Identify which cell holds the provided text, then report its [x, y] central coordinate. 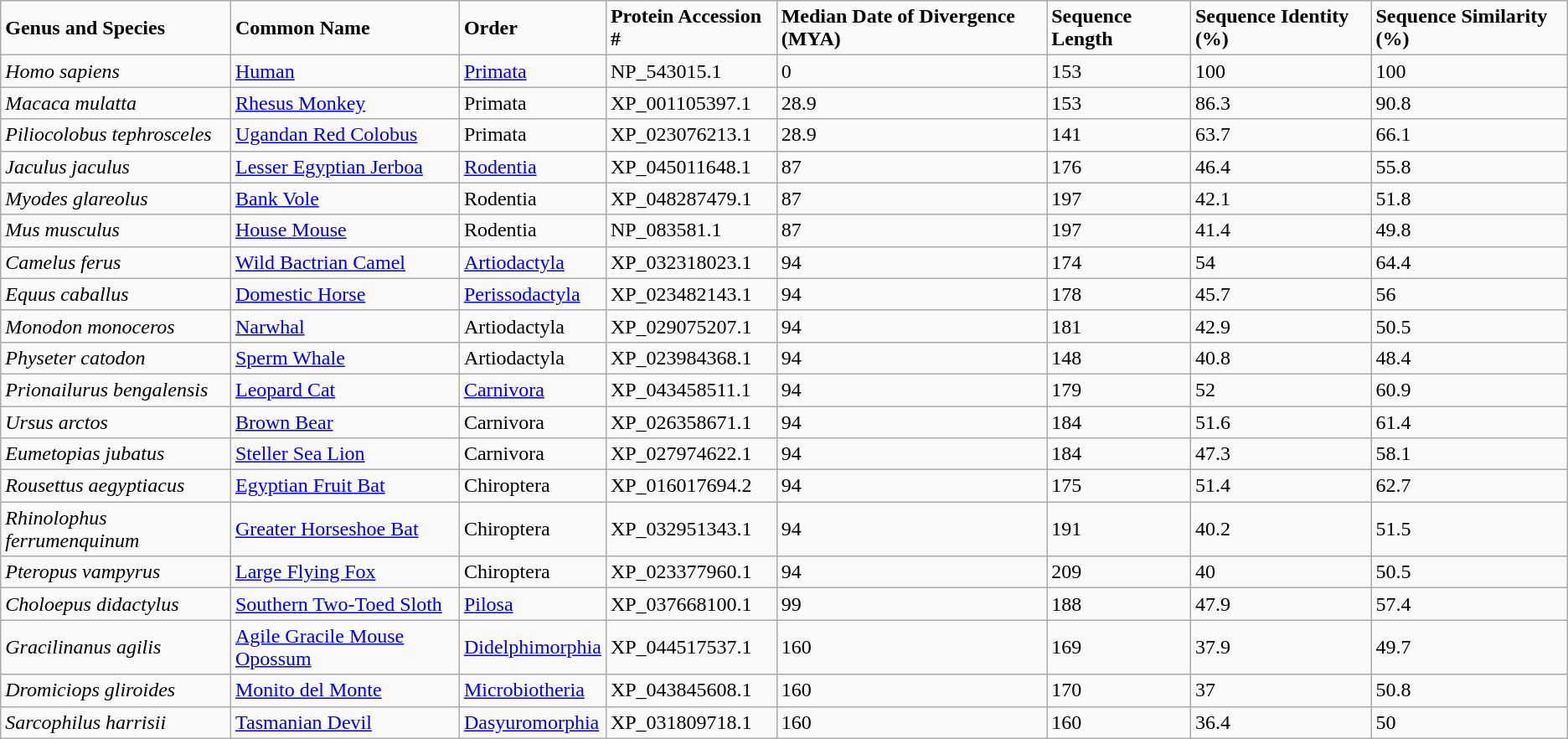
90.8 [1469, 103]
XP_037668100.1 [691, 604]
Sequence Length [1119, 28]
52 [1281, 390]
Domestic Horse [345, 294]
Pteropus vampyrus [116, 572]
141 [1119, 135]
63.7 [1281, 135]
Wild Bactrian Camel [345, 262]
40.2 [1281, 530]
Gracilinanus agilis [116, 647]
48.4 [1469, 358]
Lesser Egyptian Jerboa [345, 167]
XP_023377960.1 [691, 572]
51.5 [1469, 530]
Median Date of Divergence (MYA) [911, 28]
XP_027974622.1 [691, 454]
191 [1119, 530]
62.7 [1469, 486]
148 [1119, 358]
174 [1119, 262]
61.4 [1469, 421]
Monodon monoceros [116, 326]
170 [1119, 690]
45.7 [1281, 294]
Brown Bear [345, 421]
XP_048287479.1 [691, 199]
Jaculus jaculus [116, 167]
Order [533, 28]
Rousettus aegyptiacus [116, 486]
50 [1469, 722]
Choloepus didactylus [116, 604]
41.4 [1281, 230]
Ugandan Red Colobus [345, 135]
Bank Vole [345, 199]
XP_031809718.1 [691, 722]
Ursus arctos [116, 421]
Human [345, 71]
Sequence Identity (%) [1281, 28]
Dromiciops gliroides [116, 690]
60.9 [1469, 390]
Common Name [345, 28]
175 [1119, 486]
Large Flying Fox [345, 572]
176 [1119, 167]
Rhesus Monkey [345, 103]
House Mouse [345, 230]
XP_026358671.1 [691, 421]
Piliocolobus tephrosceles [116, 135]
Sperm Whale [345, 358]
Genus and Species [116, 28]
XP_016017694.2 [691, 486]
Perissodactyla [533, 294]
66.1 [1469, 135]
40.8 [1281, 358]
XP_043458511.1 [691, 390]
49.7 [1469, 647]
Didelphimorphia [533, 647]
178 [1119, 294]
XP_044517537.1 [691, 647]
Sarcophilus harrisii [116, 722]
46.4 [1281, 167]
179 [1119, 390]
169 [1119, 647]
XP_023076213.1 [691, 135]
Egyptian Fruit Bat [345, 486]
49.8 [1469, 230]
Protein Accession # [691, 28]
42.1 [1281, 199]
40 [1281, 572]
NP_543015.1 [691, 71]
209 [1119, 572]
188 [1119, 604]
Camelus ferus [116, 262]
XP_032951343.1 [691, 530]
XP_023482143.1 [691, 294]
57.4 [1469, 604]
37 [1281, 690]
XP_032318023.1 [691, 262]
Mus musculus [116, 230]
XP_029075207.1 [691, 326]
XP_045011648.1 [691, 167]
Homo sapiens [116, 71]
56 [1469, 294]
54 [1281, 262]
Microbiotheria [533, 690]
47.3 [1281, 454]
Leopard Cat [345, 390]
Myodes glareolus [116, 199]
99 [911, 604]
64.4 [1469, 262]
Macaca mulatta [116, 103]
181 [1119, 326]
Narwhal [345, 326]
NP_083581.1 [691, 230]
36.4 [1281, 722]
XP_043845608.1 [691, 690]
51.6 [1281, 421]
42.9 [1281, 326]
Pilosa [533, 604]
Prionailurus bengalensis [116, 390]
37.9 [1281, 647]
51.4 [1281, 486]
58.1 [1469, 454]
Eumetopias jubatus [116, 454]
47.9 [1281, 604]
Southern Two-Toed Sloth [345, 604]
Tasmanian Devil [345, 722]
Agile Gracile Mouse Opossum [345, 647]
Monito del Monte [345, 690]
50.8 [1469, 690]
0 [911, 71]
51.8 [1469, 199]
55.8 [1469, 167]
Equus caballus [116, 294]
Greater Horseshoe Bat [345, 530]
XP_001105397.1 [691, 103]
86.3 [1281, 103]
Rhinolophus ferrumenquinum [116, 530]
XP_023984368.1 [691, 358]
Physeter catodon [116, 358]
Steller Sea Lion [345, 454]
Sequence Similarity (%) [1469, 28]
Dasyuromorphia [533, 722]
